For the text-containing cell, return its midpoint in (X, Y) coordinate format. 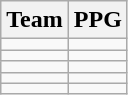
PPG (98, 20)
Team (35, 20)
